Determine the (X, Y) coordinate at the center of the cell enclosing the given text.  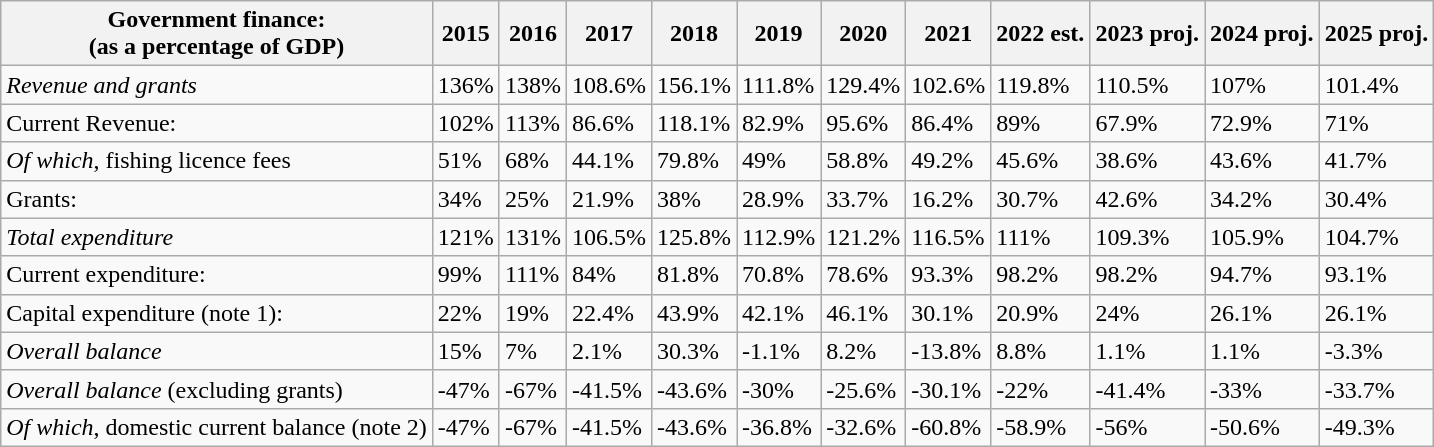
89% (1040, 123)
Overall balance (217, 351)
99% (466, 275)
86.6% (608, 123)
84% (608, 275)
58.8% (864, 161)
49% (779, 161)
25% (532, 199)
-50.6% (1262, 427)
8.8% (1040, 351)
Of which, fishing licence fees (217, 161)
79.8% (694, 161)
30.4% (1376, 199)
2020 (864, 34)
86.4% (948, 123)
121% (466, 237)
-58.9% (1040, 427)
93.1% (1376, 275)
15% (466, 351)
-25.6% (864, 389)
94.7% (1262, 275)
101.4% (1376, 85)
2023 proj. (1148, 34)
33.7% (864, 199)
30.7% (1040, 199)
42.6% (1148, 199)
105.9% (1262, 237)
111.8% (779, 85)
Current Revenue: (217, 123)
19% (532, 313)
119.8% (1040, 85)
138% (532, 85)
24% (1148, 313)
42.1% (779, 313)
43.6% (1262, 161)
22.4% (608, 313)
78.6% (864, 275)
7% (532, 351)
Overall balance (excluding grants) (217, 389)
125.8% (694, 237)
68% (532, 161)
8.2% (864, 351)
70.8% (779, 275)
-60.8% (948, 427)
43.9% (694, 313)
20.9% (1040, 313)
-41.4% (1148, 389)
38.6% (1148, 161)
16.2% (948, 199)
-33.7% (1376, 389)
109.3% (1148, 237)
67.9% (1148, 123)
Of which, domestic current balance (note 2) (217, 427)
116.5% (948, 237)
-1.1% (779, 351)
2016 (532, 34)
110.5% (1148, 85)
106.5% (608, 237)
-30.1% (948, 389)
Grants: (217, 199)
45.6% (1040, 161)
2018 (694, 34)
Government finance: (as a percentage of GDP) (217, 34)
21.9% (608, 199)
156.1% (694, 85)
118.1% (694, 123)
34.2% (1262, 199)
2019 (779, 34)
Revenue and grants (217, 85)
104.7% (1376, 237)
49.2% (948, 161)
2017 (608, 34)
2022 est. (1040, 34)
30.3% (694, 351)
-13.8% (948, 351)
41.7% (1376, 161)
2025 proj. (1376, 34)
28.9% (779, 199)
121.2% (864, 237)
Total expenditure (217, 237)
-30% (779, 389)
72.9% (1262, 123)
95.6% (864, 123)
2021 (948, 34)
81.8% (694, 275)
Current expenditure: (217, 275)
38% (694, 199)
51% (466, 161)
44.1% (608, 161)
71% (1376, 123)
Capital expenditure (note 1): (217, 313)
-33% (1262, 389)
113% (532, 123)
129.4% (864, 85)
108.6% (608, 85)
2024 proj. (1262, 34)
131% (532, 237)
136% (466, 85)
22% (466, 313)
34% (466, 199)
82.9% (779, 123)
46.1% (864, 313)
-32.6% (864, 427)
-56% (1148, 427)
2015 (466, 34)
-49.3% (1376, 427)
30.1% (948, 313)
-36.8% (779, 427)
102% (466, 123)
93.3% (948, 275)
-22% (1040, 389)
112.9% (779, 237)
2.1% (608, 351)
107% (1262, 85)
102.6% (948, 85)
-3.3% (1376, 351)
